Provide the (X, Y) coordinate of the cell's center where the given text is located.  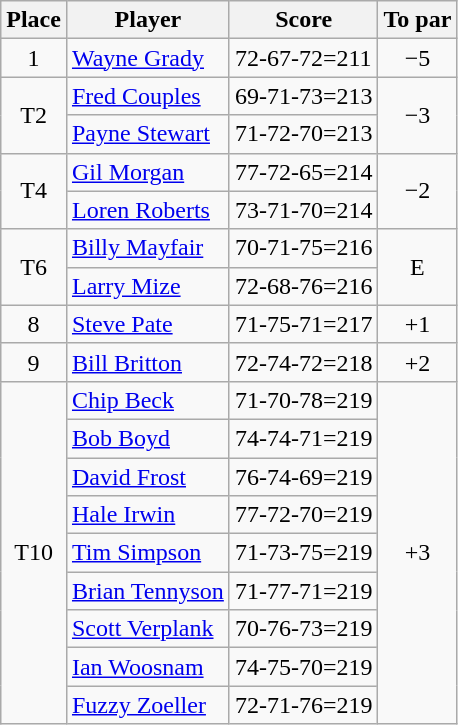
Place (34, 20)
70-71-75=216 (304, 248)
Hale Irwin (148, 515)
71-77-71=219 (304, 591)
1 (34, 58)
71-73-75=219 (304, 553)
69-71-73=213 (304, 96)
David Frost (148, 477)
72-67-72=211 (304, 58)
T4 (34, 191)
+3 (418, 552)
72-68-76=216 (304, 286)
73-71-70=214 (304, 210)
−3 (418, 115)
Bob Boyd (148, 438)
Chip Beck (148, 400)
Larry Mize (148, 286)
Scott Verplank (148, 629)
76-74-69=219 (304, 477)
−2 (418, 191)
Player (148, 20)
9 (34, 362)
T2 (34, 115)
Payne Stewart (148, 134)
Fuzzy Zoeller (148, 705)
74-75-70=219 (304, 667)
8 (34, 324)
T10 (34, 552)
71-75-71=217 (304, 324)
Tim Simpson (148, 553)
71-70-78=219 (304, 400)
+1 (418, 324)
70-76-73=219 (304, 629)
E (418, 267)
−5 (418, 58)
72-74-72=218 (304, 362)
Loren Roberts (148, 210)
71-72-70=213 (304, 134)
Gil Morgan (148, 172)
72-71-76=219 (304, 705)
Brian Tennyson (148, 591)
Billy Mayfair (148, 248)
Fred Couples (148, 96)
Score (304, 20)
Wayne Grady (148, 58)
Steve Pate (148, 324)
To par (418, 20)
+2 (418, 362)
T6 (34, 267)
77-72-65=214 (304, 172)
Bill Britton (148, 362)
Ian Woosnam (148, 667)
77-72-70=219 (304, 515)
74-74-71=219 (304, 438)
